Locate the cell with the specified text and output its [X, Y] center coordinate. 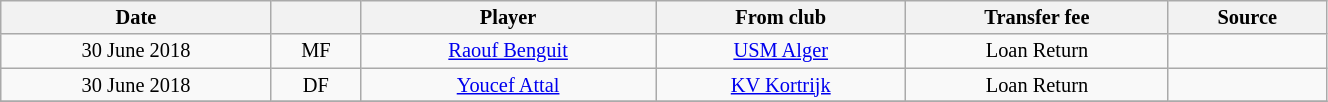
Player [508, 17]
Source [1247, 17]
USM Alger [781, 51]
Date [136, 17]
DF [316, 85]
From club [781, 17]
KV Kortrijk [781, 85]
Youcef Attal [508, 85]
MF [316, 51]
Raouf Benguit [508, 51]
Transfer fee [1037, 17]
